Find where the given text appears and provide that cell's center as (X, Y) coordinate. 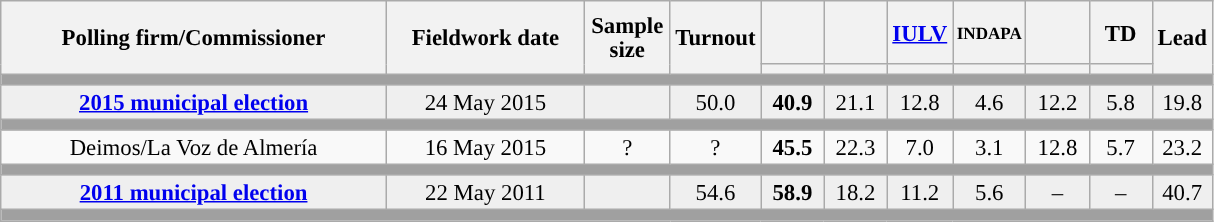
21.1 (856, 102)
50.0 (716, 102)
Deimos/La Voz de Almería (194, 148)
INDAPA (988, 32)
40.7 (1182, 194)
12.2 (1058, 102)
11.2 (920, 194)
40.9 (792, 102)
23.2 (1182, 148)
45.5 (792, 148)
4.6 (988, 102)
Sample size (627, 38)
24 May 2015 (485, 102)
2011 municipal election (194, 194)
Lead (1182, 38)
58.9 (792, 194)
TD (1120, 32)
16 May 2015 (485, 148)
Turnout (716, 38)
2015 municipal election (194, 102)
22.3 (856, 148)
54.6 (716, 194)
22 May 2011 (485, 194)
5.8 (1120, 102)
3.1 (988, 148)
7.0 (920, 148)
18.2 (856, 194)
5.6 (988, 194)
Fieldwork date (485, 38)
5.7 (1120, 148)
Polling firm/Commissioner (194, 38)
19.8 (1182, 102)
IULV (920, 32)
